For the text-containing cell, return its midpoint in [X, Y] coordinate format. 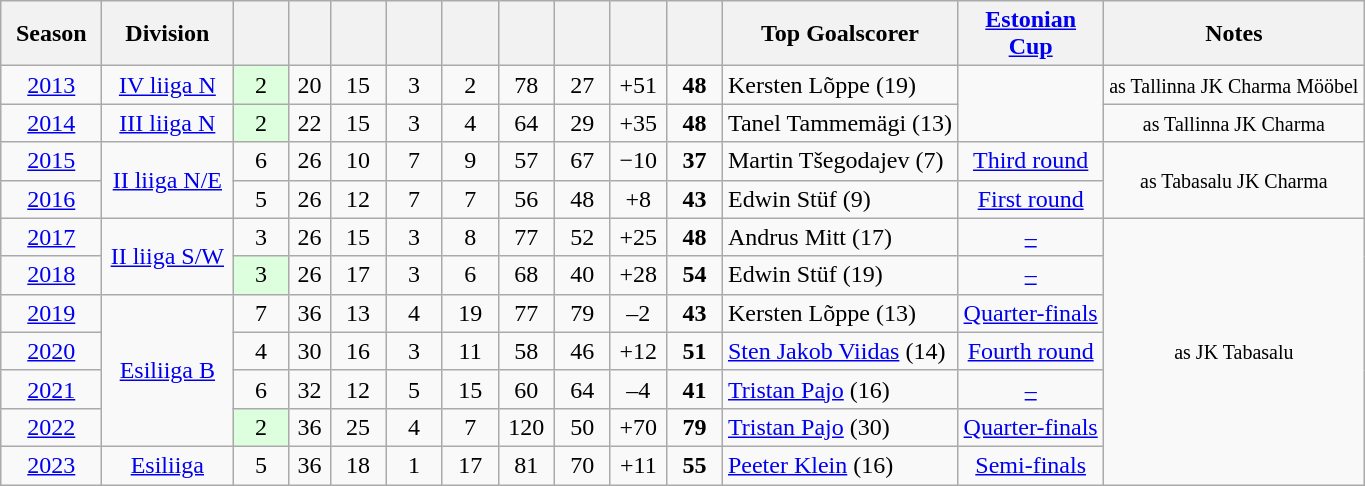
16 [358, 351]
68 [526, 275]
II liiga N/E [168, 180]
56 [526, 199]
Edwin Stüf (19) [840, 275]
+12 [638, 351]
2023 [52, 465]
2022 [52, 427]
25 [358, 427]
Esiliiga B [168, 370]
13 [358, 313]
29 [582, 123]
IV liiga N [168, 85]
2020 [52, 351]
Tristan Pajo (16) [840, 389]
2017 [52, 237]
Kersten Lõppe (13) [840, 313]
37 [694, 161]
+25 [638, 237]
Division [168, 34]
Tanel Tammemägi (13) [840, 123]
40 [582, 275]
32 [310, 389]
Sten Jakob Viidas (14) [840, 351]
10 [358, 161]
Top Goalscorer [840, 34]
22 [310, 123]
2019 [52, 313]
–4 [638, 389]
Estonian Cup [1031, 34]
120 [526, 427]
18 [358, 465]
30 [310, 351]
2018 [52, 275]
as Tallinna JK Charma [1234, 123]
41 [694, 389]
1 [414, 465]
II liiga S/W [168, 256]
2015 [52, 161]
70 [582, 465]
54 [694, 275]
Semi-finals [1031, 465]
2016 [52, 199]
Season [52, 34]
Fourth round [1031, 351]
+28 [638, 275]
as Tabasalu JK Charma [1234, 180]
11 [470, 351]
2013 [52, 85]
78 [526, 85]
III liiga N [168, 123]
+70 [638, 427]
9 [470, 161]
57 [526, 161]
Tristan Pajo (30) [840, 427]
+11 [638, 465]
55 [694, 465]
46 [582, 351]
27 [582, 85]
81 [526, 465]
+35 [638, 123]
Kersten Lõppe (19) [840, 85]
19 [470, 313]
as JK Tabasalu [1234, 351]
Notes [1234, 34]
20 [310, 85]
+51 [638, 85]
8 [470, 237]
+8 [638, 199]
67 [582, 161]
–2 [638, 313]
Martin Tšegodajev (7) [840, 161]
First round [1031, 199]
Edwin Stüf (9) [840, 199]
58 [526, 351]
Esiliiga [168, 465]
Peeter Klein (16) [840, 465]
2014 [52, 123]
2021 [52, 389]
50 [582, 427]
52 [582, 237]
51 [694, 351]
60 [526, 389]
Andrus Mitt (17) [840, 237]
−10 [638, 161]
as Tallinna JK Charma Mööbel [1234, 85]
Third round [1031, 161]
